Capture the cell that displays the provided text and extract its [x, y] central coordinate. 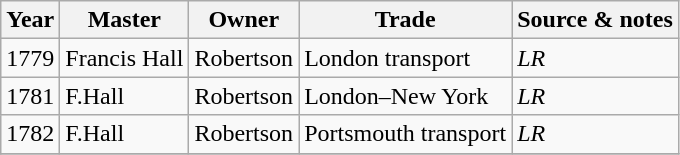
Master [124, 20]
Source & notes [596, 20]
1781 [30, 96]
London transport [406, 58]
Portsmouth transport [406, 134]
Year [30, 20]
Trade [406, 20]
1779 [30, 58]
1782 [30, 134]
Francis Hall [124, 58]
Owner [244, 20]
London–New York [406, 96]
